Pinpoint the cell where the given text exists, returning its [x, y] midpoint coordinate. 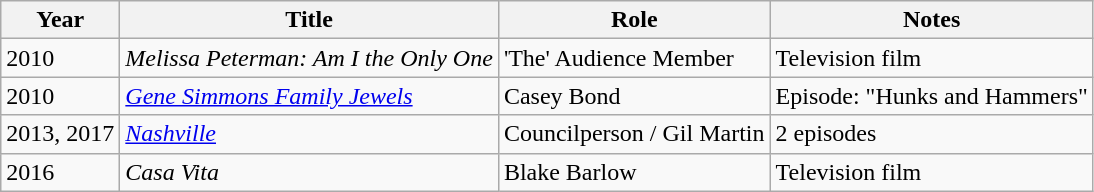
'The' Audience Member [634, 58]
Casey Bond [634, 96]
Melissa Peterman: Am I the Only One [310, 58]
Episode: "Hunks and Hammers" [932, 96]
2 episodes [932, 134]
Blake Barlow [634, 172]
Title [310, 20]
Gene Simmons Family Jewels [310, 96]
Notes [932, 20]
Nashville [310, 134]
Councilperson / Gil Martin [634, 134]
Casa Vita [310, 172]
Year [60, 20]
2016 [60, 172]
2013, 2017 [60, 134]
Role [634, 20]
